Provide the (X, Y) coordinate of the cell's center where the given text is located.  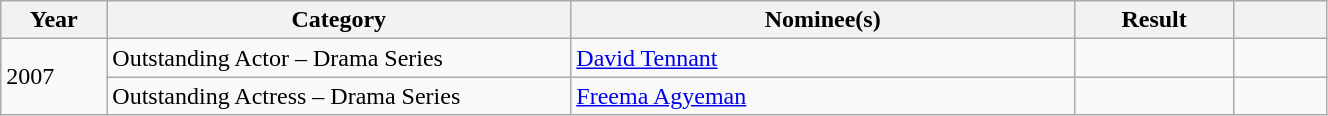
Outstanding Actress – Drama Series (339, 96)
David Tennant (823, 58)
Year (54, 20)
2007 (54, 77)
Category (339, 20)
Outstanding Actor – Drama Series (339, 58)
Freema Agyeman (823, 96)
Result (1154, 20)
Nominee(s) (823, 20)
